Scan for the cell matching the given text and deliver its (x, y) coordinate at center. 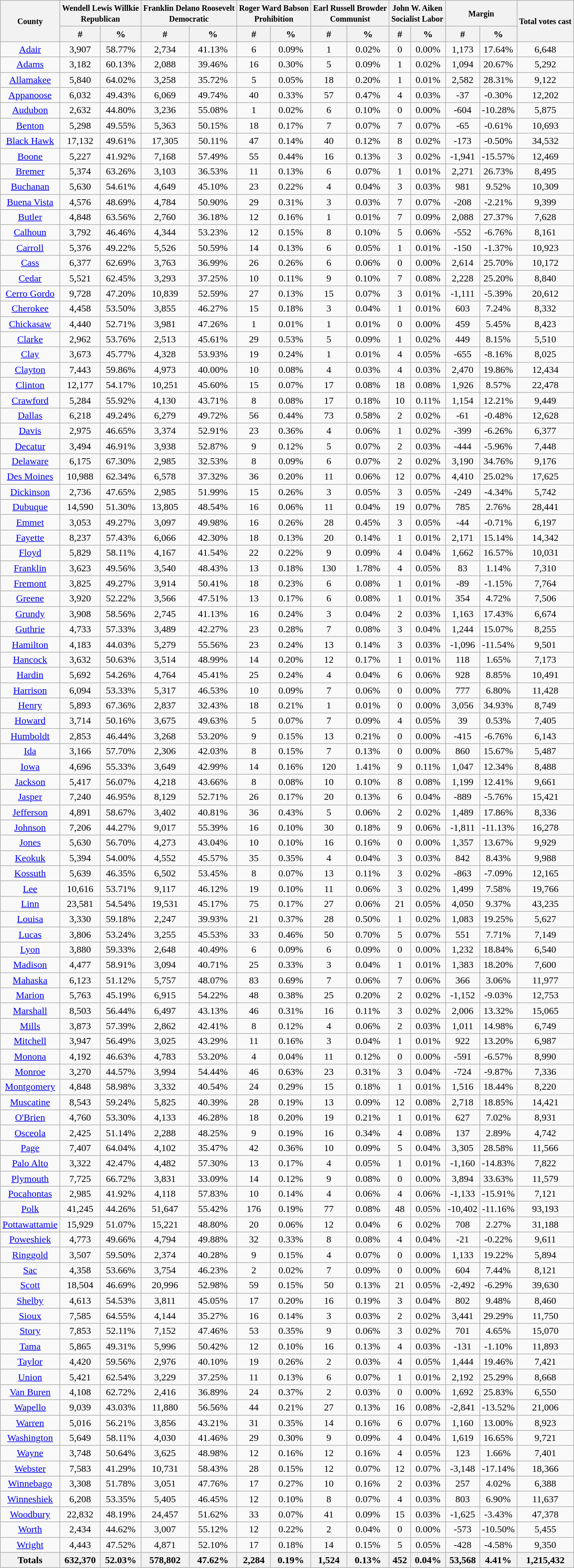
Winnebago (30, 1484)
Decatur (30, 446)
2,171 (463, 538)
8,923 (546, 1423)
5,865 (80, 1346)
1,662 (463, 553)
18,504 (80, 1285)
9,122 (546, 80)
4,871 (165, 1545)
49.31% (120, 1346)
5,757 (165, 980)
62.45% (120, 278)
Bremer (30, 171)
4,552 (165, 858)
3,094 (165, 965)
57.49% (213, 156)
2,962 (80, 339)
2,192 (463, 1377)
50.42% (213, 1346)
7.44% (498, 1270)
51.78% (120, 1484)
5,893 (80, 706)
-8.16% (498, 354)
42 (254, 1148)
3,754 (165, 1270)
1,516 (463, 1087)
5,487 (546, 751)
10,031 (546, 553)
-11.16% (498, 1209)
15,929 (80, 1224)
7,121 (546, 1194)
19.22% (498, 1255)
48.43% (213, 568)
47.20% (120, 293)
3,856 (165, 1423)
8,220 (546, 1087)
40.54% (213, 1087)
3,514 (165, 660)
49.66% (120, 1240)
4,273 (165, 843)
4,760 (80, 1117)
Benton (30, 125)
Linn (30, 904)
3,831 (165, 1178)
7,822 (546, 1163)
-0.22% (498, 1240)
3,190 (463, 461)
43,235 (546, 904)
5,016 (80, 1423)
54.26% (120, 675)
46.65% (120, 431)
50.41% (213, 583)
4,410 (463, 477)
11,637 (546, 1499)
58.43% (213, 1469)
4,764 (165, 675)
Grundy (30, 614)
7,407 (80, 1148)
41.29% (120, 1469)
Totals (30, 1560)
64.55% (120, 1316)
4,183 (80, 644)
46.28% (213, 1117)
35.27% (213, 1316)
5,374 (80, 171)
5,363 (165, 125)
3,229 (165, 1377)
52.98% (213, 1285)
55.12% (213, 1530)
59.86% (120, 370)
5,825 (165, 1102)
-1.15% (498, 583)
6,497 (165, 1011)
52.11% (120, 1331)
50.64% (120, 1453)
7,421 (546, 1362)
9.52% (498, 186)
57 (329, 95)
257 (463, 1484)
9,721 (546, 1438)
59 (254, 1285)
5,829 (80, 553)
8.43% (498, 858)
6,648 (546, 49)
922 (463, 1041)
118 (463, 660)
46.63% (120, 1056)
14,590 (80, 507)
14.98% (498, 1026)
39.46% (213, 65)
13.00% (498, 1423)
Butler (30, 217)
12.34% (498, 767)
632,370 (80, 1560)
Osceola (30, 1133)
40.49% (213, 950)
25.70% (498, 263)
66.72% (120, 1178)
Hamilton (30, 644)
4.41% (498, 1560)
Delaware (30, 461)
7,149 (546, 935)
2,632 (80, 110)
47.65% (120, 492)
14,421 (546, 1102)
Sac (30, 1270)
Warren (30, 1423)
-21 (463, 1240)
7,173 (546, 660)
7.24% (498, 309)
Madison (30, 965)
2.27% (498, 1224)
4,576 (80, 202)
53.24% (120, 935)
34.93% (498, 706)
50.11% (213, 141)
3,873 (80, 1026)
44.27% (120, 827)
3,293 (165, 278)
45.57% (213, 858)
7,152 (165, 1331)
12,202 (546, 95)
63.56% (120, 217)
16.65% (498, 1438)
2,975 (80, 431)
6,066 (165, 538)
1,199 (463, 782)
777 (463, 690)
Lyon (30, 950)
19.46% (498, 1362)
49.22% (120, 248)
53,568 (463, 1560)
42.41% (213, 1026)
57.43% (120, 538)
7,405 (546, 721)
6,279 (165, 415)
12,177 (80, 385)
2,582 (463, 80)
36.89% (213, 1392)
-7.09% (498, 873)
Van Buren (30, 1392)
56.21% (120, 1423)
45.77% (120, 354)
3,675 (165, 721)
-6.29% (498, 1285)
9,501 (546, 644)
Jackson (30, 782)
1,047 (463, 767)
47.46% (213, 1331)
Mahaska (30, 980)
53.50% (120, 309)
54.22% (213, 995)
4,050 (463, 904)
10,839 (165, 293)
Wayne (30, 1453)
1,011 (463, 1026)
15,070 (546, 1331)
-3.43% (498, 1514)
8,161 (546, 233)
12,628 (546, 415)
67.36% (120, 706)
44.57% (120, 1072)
5,510 (546, 339)
1.78% (368, 568)
40.81% (213, 812)
53.33% (120, 690)
43.13% (213, 1011)
44.03% (120, 644)
40.71% (213, 965)
9,117 (165, 888)
53.45% (213, 873)
8,495 (546, 171)
176 (254, 1209)
708 (463, 1224)
-655 (463, 354)
2,374 (165, 1255)
Clayton (30, 370)
60.13% (120, 65)
8,488 (546, 767)
-173 (463, 141)
Dallas (30, 415)
59.33% (120, 950)
7,583 (80, 1469)
3,649 (165, 767)
12,469 (546, 156)
45.19% (120, 995)
42.99% (213, 767)
449 (463, 339)
18,366 (546, 1469)
366 (463, 980)
42.03% (213, 751)
48.99% (213, 660)
20,612 (546, 293)
4,784 (165, 202)
18.85% (498, 1102)
10,251 (165, 385)
43.66% (213, 782)
6,143 (546, 736)
6,550 (546, 1392)
11,977 (546, 980)
-399 (463, 431)
0.29% (291, 1087)
53 (254, 1331)
53.93% (213, 354)
1.41% (368, 767)
13.32% (498, 1011)
Winneshiek (30, 1499)
5,763 (80, 995)
0.23% (291, 583)
52.03% (120, 1560)
1,499 (463, 888)
-863 (463, 873)
0.70% (368, 935)
7.71% (498, 935)
48.98% (213, 1453)
Emmet (30, 522)
3,566 (165, 599)
842 (463, 858)
5,627 (546, 919)
785 (463, 507)
56.44% (120, 1011)
-591 (463, 1056)
4,477 (80, 965)
Greene (30, 599)
33.63% (498, 1178)
7,443 (80, 370)
-4.34% (498, 492)
-415 (463, 736)
40.10% (213, 1362)
37.32% (213, 477)
-889 (463, 797)
7,206 (80, 827)
53.76% (120, 339)
2,648 (165, 950)
21,006 (546, 1407)
0.43% (291, 812)
47.51% (213, 599)
3,763 (165, 263)
-9.03% (498, 995)
8.57% (498, 385)
Kossuth (30, 873)
-65 (463, 125)
5,405 (165, 1499)
Mills (30, 1026)
3,947 (80, 1041)
52.22% (120, 599)
18.20% (498, 965)
Floyd (30, 553)
Ringgold (30, 1255)
Earl Russell BrowderCommunist (350, 14)
33.09% (213, 1178)
46.91% (120, 446)
77 (329, 1209)
8,423 (546, 324)
Union (30, 1377)
73 (329, 415)
12.21% (498, 400)
0.34% (368, 1133)
6.80% (498, 690)
Wendell Lewis WillkieRepublican (100, 14)
46.95% (120, 797)
4,118 (165, 1194)
3,894 (463, 1178)
10,309 (546, 186)
John W. AikenSocialist Labor (417, 14)
4,218 (165, 782)
62.69% (120, 263)
2,837 (165, 706)
49.74% (213, 95)
28.31% (498, 80)
55.39% (213, 827)
54.54% (120, 904)
604 (463, 1270)
5,421 (80, 1377)
Mitchell (30, 1041)
5,840 (80, 80)
46.35% (120, 873)
26.73% (498, 171)
4,613 (80, 1301)
8,255 (546, 629)
2,718 (463, 1102)
48.69% (120, 202)
Polk (30, 1209)
Lee (30, 888)
4,167 (165, 553)
-6.26% (498, 431)
47.52% (120, 1545)
3,236 (165, 110)
59.24% (120, 1102)
Muscatine (30, 1102)
1,160 (463, 1423)
1,133 (463, 1255)
Sioux (30, 1316)
2,306 (165, 751)
6,218 (80, 415)
59.18% (120, 919)
-5.39% (498, 293)
Louisa (30, 919)
6,123 (80, 980)
9,661 (546, 782)
46.12% (213, 888)
12,165 (546, 873)
46.44% (120, 736)
-14.83% (498, 1163)
Chickasaw (30, 324)
1,154 (463, 400)
3,792 (80, 233)
9,449 (546, 400)
15,065 (546, 1011)
603 (463, 309)
40.28% (213, 1255)
Des Moines (30, 477)
3,489 (165, 629)
-3,148 (463, 1469)
4,420 (80, 1362)
1,444 (463, 1362)
Clay (30, 354)
49.56% (120, 568)
5,279 (165, 644)
48.54% (213, 507)
-2,492 (463, 1285)
4,030 (165, 1438)
41.54% (213, 553)
3,494 (80, 446)
5,227 (80, 156)
45.17% (213, 904)
3,330 (80, 919)
4.72% (498, 599)
7,764 (546, 583)
-11.13% (498, 827)
50.16% (120, 721)
3,103 (165, 171)
1,383 (463, 965)
55.56% (213, 644)
Carroll (30, 248)
0.28% (291, 629)
52.59% (213, 293)
7,240 (80, 797)
46.45% (213, 1499)
-15.91% (498, 1194)
-4.58% (498, 1545)
4,102 (165, 1148)
14,342 (546, 538)
4.02% (498, 1484)
56 (254, 415)
Monroe (30, 1072)
10,172 (546, 263)
4,458 (80, 309)
5,455 (546, 1530)
-11.54% (498, 644)
3,981 (165, 324)
2,734 (165, 49)
7,401 (546, 1453)
46.69% (120, 1285)
1,083 (463, 919)
2,614 (463, 263)
Palo Alto (30, 1163)
3,914 (165, 583)
7,853 (80, 1331)
137 (463, 1133)
8,840 (546, 278)
8,129 (165, 797)
6,069 (165, 95)
46.27% (213, 309)
7,448 (546, 446)
50.59% (213, 248)
2.89% (498, 1133)
6,388 (546, 1484)
4,742 (546, 1133)
41 (329, 1514)
981 (463, 186)
58.91% (120, 965)
-5.96% (498, 446)
1,489 (463, 812)
1,094 (463, 65)
2,745 (165, 614)
2,271 (463, 171)
Black Hawk (30, 141)
58.67% (120, 812)
19.25% (498, 919)
5,742 (546, 492)
4,773 (80, 1240)
36.53% (213, 171)
0.58% (368, 415)
Crawford (30, 400)
3,258 (165, 80)
Cherokee (30, 309)
15.14% (498, 538)
-1.37% (498, 248)
Calhoun (30, 233)
354 (463, 599)
15,421 (546, 797)
-131 (463, 1346)
49.63% (213, 721)
1,692 (463, 1392)
42.47% (120, 1163)
7,600 (546, 965)
4,973 (165, 370)
7.02% (498, 1117)
57.70% (120, 751)
Cedar (30, 278)
19,531 (165, 904)
5,894 (546, 1255)
1,244 (463, 629)
-0.48% (498, 415)
51.62% (213, 1514)
3,855 (165, 309)
1,163 (463, 614)
-1,811 (463, 827)
54.61% (120, 186)
49.24% (120, 415)
9,929 (546, 843)
18.44% (498, 1087)
6,094 (80, 690)
9,988 (546, 858)
-150 (463, 248)
-6.57% (498, 1056)
Monona (30, 1056)
10,988 (80, 477)
-0.50% (498, 141)
-0.30% (498, 95)
1,215,432 (546, 1560)
Fayette (30, 538)
47,378 (546, 1514)
17.43% (498, 614)
802 (463, 1301)
93,193 (546, 1209)
17,625 (546, 477)
3,507 (80, 1255)
51.14% (120, 1133)
2,288 (165, 1133)
-573 (463, 1530)
3,332 (165, 1087)
Franklin (30, 568)
44 (254, 1407)
-0.71% (498, 522)
47.62% (213, 1560)
4,133 (165, 1117)
8,543 (80, 1102)
53.66% (120, 1270)
44.26% (120, 1209)
42.30% (213, 538)
6,578 (165, 477)
51.12% (120, 980)
55.92% (120, 400)
36.99% (213, 263)
10,491 (546, 675)
-0.61% (498, 125)
4,144 (165, 1316)
3,305 (463, 1148)
Scott (30, 1285)
57.83% (213, 1194)
34,532 (546, 141)
45.10% (213, 186)
7,506 (546, 599)
Jones (30, 843)
47.76% (213, 1484)
62.34% (120, 477)
6.90% (498, 1499)
54.00% (120, 858)
57.30% (213, 1163)
7,585 (80, 1316)
55 (254, 156)
Appanoose (30, 95)
-13.52% (498, 1407)
28,441 (546, 507)
11,880 (165, 1407)
-15.57% (498, 156)
8.15% (498, 339)
46.53% (213, 690)
6,674 (546, 614)
7,725 (80, 1178)
3,908 (80, 614)
44.62% (120, 1530)
Story (30, 1331)
27.37% (498, 217)
1,232 (463, 950)
17.64% (498, 49)
25.29% (498, 1377)
51,647 (165, 1209)
-44 (463, 522)
4,794 (165, 1240)
50.63% (120, 660)
0.63% (291, 1072)
8,749 (546, 706)
7,336 (546, 1072)
3,374 (165, 431)
3,322 (80, 1163)
22,478 (546, 385)
18.84% (498, 950)
Hancock (30, 660)
0.47% (368, 95)
6,540 (546, 950)
62.54% (120, 1377)
46.23% (213, 1270)
Lucas (30, 935)
57.33% (120, 629)
22,832 (80, 1514)
48.80% (213, 1224)
5.45% (498, 324)
5,996 (165, 1346)
9.48% (498, 1301)
Taylor (30, 1362)
2,247 (165, 919)
4,443 (80, 1545)
0.69% (291, 980)
35 (254, 858)
-10.50% (498, 1530)
-17.14% (498, 1469)
3,166 (80, 751)
11,750 (546, 1316)
551 (463, 935)
47.26% (213, 324)
30 (329, 827)
39,630 (546, 1285)
48.25% (213, 1133)
15,221 (165, 1224)
10,731 (165, 1469)
12.41% (498, 782)
701 (463, 1331)
32.43% (213, 706)
57.39% (120, 1026)
39.93% (213, 919)
6,208 (80, 1499)
5,526 (165, 248)
Jasper (30, 797)
3,025 (165, 1041)
4,108 (80, 1392)
Adair (30, 49)
55.33% (120, 767)
5,521 (80, 278)
Iowa (30, 767)
4,783 (165, 1056)
48.07% (213, 980)
32.53% (213, 461)
3,625 (165, 1453)
75 (254, 904)
45.41% (213, 675)
15.07% (498, 629)
5,692 (80, 675)
54.53% (120, 1301)
44.80% (120, 110)
Worth (30, 1530)
-1,941 (463, 156)
4,344 (165, 233)
43.21% (213, 1423)
8.85% (498, 675)
2,853 (80, 736)
5,376 (80, 248)
Pottawattamie (30, 1224)
3,907 (80, 49)
3,308 (80, 1484)
Henry (30, 706)
-1,160 (463, 1163)
6,915 (165, 995)
-444 (463, 446)
45.53% (213, 935)
3,255 (165, 935)
67.30% (120, 461)
0.50% (368, 919)
56.70% (120, 843)
Shelby (30, 1301)
3,673 (80, 354)
4,696 (80, 767)
6,987 (546, 1041)
-10.28% (498, 110)
20.67% (498, 65)
49.72% (213, 415)
2,513 (165, 339)
3.06% (498, 980)
2,736 (80, 492)
63.26% (120, 171)
627 (463, 1117)
53.30% (120, 1117)
Webster (30, 1469)
7,168 (165, 156)
9,399 (546, 202)
Total votes cast (546, 21)
8,990 (546, 1056)
24,457 (165, 1514)
2,470 (463, 370)
25.83% (498, 1392)
0.45% (368, 522)
3,880 (80, 950)
16.57% (498, 553)
13.20% (498, 1041)
Tama (30, 1346)
4,358 (80, 1270)
-1,152 (463, 995)
16,278 (546, 827)
Howard (30, 721)
52.91% (213, 431)
29.29% (498, 1316)
9,176 (546, 461)
Allamakee (30, 80)
43.03% (120, 1407)
4.65% (498, 1331)
54.17% (120, 385)
13.67% (498, 843)
3,007 (165, 1530)
3,714 (80, 721)
Keokuk (30, 858)
49.88% (213, 1240)
56.07% (120, 782)
7,310 (546, 568)
Hardin (30, 675)
-1,133 (463, 1194)
52.87% (213, 446)
Audubon (30, 110)
3,441 (463, 1316)
3,402 (165, 812)
3,811 (165, 1301)
5,417 (80, 782)
Boone (30, 156)
-1,625 (463, 1514)
4,440 (80, 324)
3,632 (80, 660)
3,994 (165, 1072)
2,976 (165, 1362)
Buchanan (30, 186)
O'Brien (30, 1117)
Pocahontas (30, 1194)
860 (463, 751)
9,350 (546, 1545)
43.29% (213, 1041)
8,332 (546, 309)
35.72% (213, 80)
11,579 (546, 1178)
5,317 (165, 690)
123 (463, 1453)
Montgomery (30, 1087)
Clarke (30, 339)
2,006 (463, 1011)
59.50% (120, 1255)
Marion (30, 995)
-249 (463, 492)
0.27% (291, 1484)
36.18% (213, 217)
459 (463, 324)
2,284 (254, 1560)
9,017 (165, 827)
53.23% (213, 233)
6,502 (165, 873)
Guthrie (30, 629)
4,891 (80, 812)
2,862 (165, 1026)
64.04% (120, 1148)
49.61% (120, 141)
22 (254, 553)
Cerro Gordo (30, 293)
452 (400, 1560)
-1,096 (463, 644)
45.05% (213, 1301)
53.71% (120, 888)
5,649 (80, 1438)
Poweshiek (30, 1240)
11,893 (546, 1346)
58.77% (120, 49)
52.10% (213, 1545)
3,748 (80, 1453)
13,805 (165, 507)
59.56% (120, 1362)
58.56% (120, 614)
56.56% (213, 1407)
8,025 (546, 354)
55.08% (213, 110)
31 (254, 1423)
6,197 (546, 522)
62.72% (120, 1392)
41,245 (80, 1209)
2,416 (165, 1392)
-2.21% (498, 202)
12,434 (546, 370)
64.02% (120, 80)
Wapello (30, 1407)
-2,841 (463, 1407)
Marshall (30, 1011)
Humboldt (30, 736)
3,097 (165, 522)
49.55% (120, 125)
51.30% (120, 507)
-428 (463, 1545)
2,228 (463, 278)
-552 (463, 233)
-5.76% (498, 797)
6,175 (80, 461)
42.27% (213, 629)
20,996 (165, 1285)
3,806 (80, 935)
3,182 (80, 65)
Ida (30, 751)
928 (463, 675)
4,192 (80, 1056)
43.04% (213, 843)
Washington (30, 1438)
7,628 (546, 217)
25.20% (498, 278)
40.39% (213, 1102)
58.98% (120, 1087)
5,394 (80, 858)
2,425 (80, 1133)
-208 (463, 202)
Fremont (30, 583)
-1.10% (498, 1346)
10,923 (546, 248)
3,051 (165, 1484)
5,284 (80, 400)
120 (329, 767)
45.61% (213, 339)
-37 (463, 95)
0.46% (291, 935)
-604 (463, 110)
5,292 (546, 65)
10,693 (546, 125)
4,328 (165, 354)
2,760 (165, 217)
11,428 (546, 690)
49.43% (120, 95)
28.58% (498, 1148)
-1,111 (463, 293)
3,268 (165, 736)
35.47% (213, 1148)
Page (30, 1148)
8,237 (80, 538)
53.35% (120, 1499)
3,053 (80, 522)
9,611 (546, 1240)
19,766 (546, 888)
130 (329, 568)
45.60% (213, 385)
3,623 (80, 568)
1.66% (498, 1453)
48.19% (120, 1514)
Dubuque (30, 507)
17.86% (498, 812)
17,132 (80, 141)
1,173 (463, 49)
1,524 (329, 1560)
Margin (481, 14)
-61 (463, 415)
23,581 (80, 904)
4,482 (165, 1163)
8,668 (546, 1377)
39 (463, 721)
50.90% (213, 202)
-89 (463, 583)
17,305 (165, 141)
3,938 (165, 446)
5,639 (80, 873)
Buena Vista (30, 202)
9,728 (80, 293)
6,032 (80, 95)
County (30, 21)
8,460 (546, 1301)
Johnson (30, 827)
Cass (30, 263)
40.00% (213, 370)
7.58% (498, 888)
9,039 (80, 1407)
Clinton (30, 385)
51.07% (120, 1224)
1,357 (463, 843)
Plymouth (30, 1178)
4,649 (165, 186)
41.46% (213, 1438)
10,616 (80, 888)
46.46% (120, 233)
19.86% (498, 370)
Dickinson (30, 492)
1.65% (498, 660)
Davis (30, 431)
Wright (30, 1545)
-10,402 (463, 1209)
12,753 (546, 995)
47 (254, 141)
-724 (463, 1072)
3,540 (165, 568)
8,931 (546, 1117)
5,875 (546, 110)
578,802 (165, 1560)
8,121 (546, 1270)
25.02% (498, 477)
11,566 (546, 1148)
-9.87% (498, 1072)
Adams (30, 65)
32 (254, 1240)
4,130 (165, 400)
51.99% (213, 492)
3,270 (80, 1072)
2,434 (80, 1530)
43.71% (213, 400)
1.14% (498, 568)
3,056 (463, 706)
Harrison (30, 690)
31,188 (546, 1224)
15.67% (498, 751)
8,336 (546, 812)
803 (463, 1499)
2.76% (498, 507)
5,298 (80, 125)
55.42% (213, 1209)
3,825 (80, 583)
56.49% (120, 1041)
4,733 (80, 629)
Jefferson (30, 812)
54.44% (213, 1072)
1,926 (463, 385)
Roger Ward BabsonProhibition (274, 14)
0.38% (291, 995)
Woodbury (30, 1514)
6,749 (546, 1026)
9.37% (498, 904)
3,920 (80, 599)
1,619 (463, 1438)
34.76% (498, 461)
8,503 (80, 1011)
Franklin Delano RooseveltDemocratic (189, 14)
50.15% (213, 125)
49.98% (213, 522)
